Detect which cell encompasses the target text, then output its [X, Y] center coordinate. 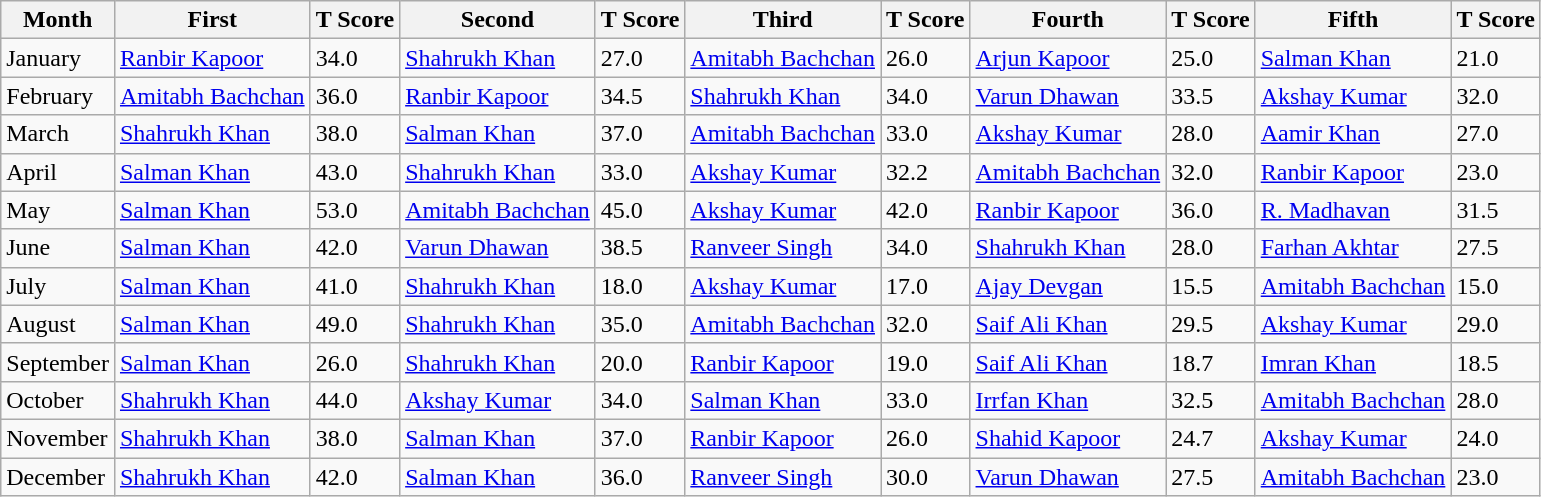
January [58, 58]
October [58, 400]
February [58, 96]
15.5 [1211, 286]
Aamir Khan [1353, 134]
June [58, 248]
Fourth [1068, 20]
Month [58, 20]
15.0 [1496, 286]
First [212, 20]
March [58, 134]
25.0 [1211, 58]
31.5 [1496, 210]
29.0 [1496, 324]
18.0 [640, 286]
R. Madhavan [1353, 210]
November [58, 438]
Fifth [1353, 20]
33.5 [1211, 96]
19.0 [925, 362]
35.0 [640, 324]
17.0 [925, 286]
18.5 [1496, 362]
August [58, 324]
32.2 [925, 172]
34.5 [640, 96]
December [58, 477]
24.0 [1496, 438]
20.0 [640, 362]
38.5 [640, 248]
Irrfan Khan [1068, 400]
Third [783, 20]
Ajay Devgan [1068, 286]
18.7 [1211, 362]
44.0 [355, 400]
May [58, 210]
21.0 [1496, 58]
Farhan Akhtar [1353, 248]
September [58, 362]
32.5 [1211, 400]
45.0 [640, 210]
53.0 [355, 210]
41.0 [355, 286]
Shahid Kapoor [1068, 438]
30.0 [925, 477]
Second [498, 20]
Arjun Kapoor [1068, 58]
Imran Khan [1353, 362]
29.5 [1211, 324]
July [58, 286]
49.0 [355, 324]
24.7 [1211, 438]
April [58, 172]
43.0 [355, 172]
